Search for the cell housing the specified text and yield its [X, Y] center coordinate. 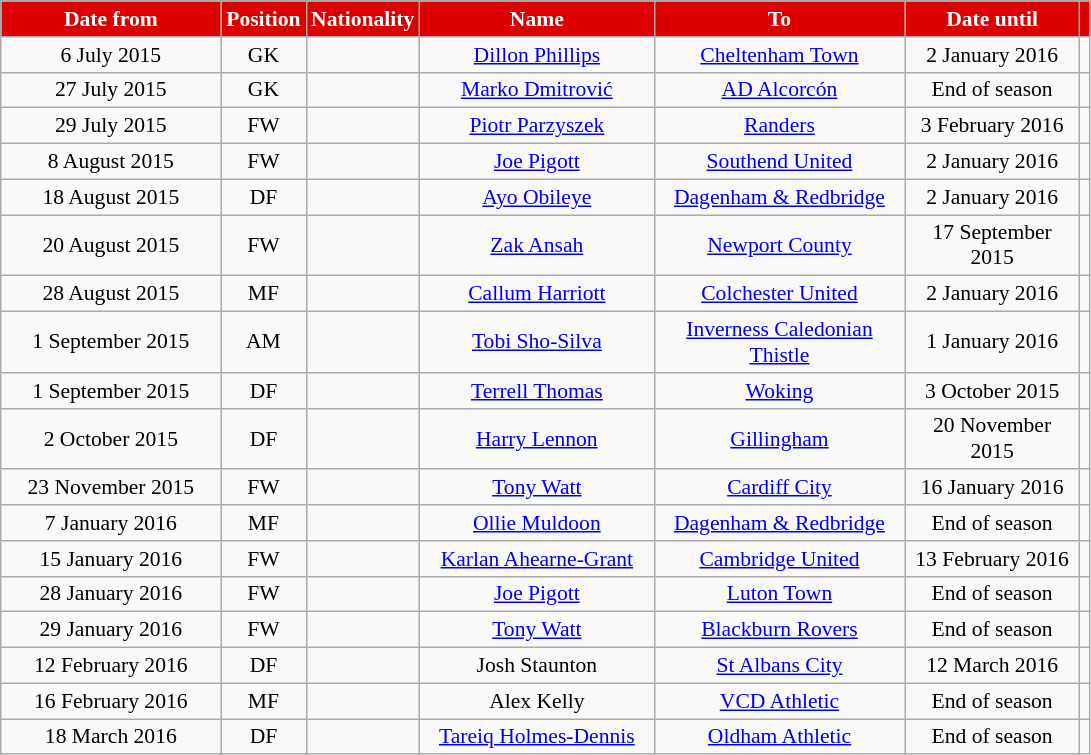
Oldham Athletic [779, 737]
VCD Athletic [779, 701]
Randers [779, 126]
Date until [992, 19]
6 July 2015 [111, 55]
29 July 2015 [111, 126]
AD Alcorcón [779, 90]
Luton Town [779, 594]
Blackburn Rovers [779, 630]
Tobi Sho-Silva [536, 342]
16 February 2016 [111, 701]
13 February 2016 [992, 559]
Cardiff City [779, 488]
3 February 2016 [992, 126]
7 January 2016 [111, 523]
28 August 2015 [111, 294]
1 January 2016 [992, 342]
Name [536, 19]
27 July 2015 [111, 90]
Harry Lennon [536, 438]
29 January 2016 [111, 630]
Marko Dmitrović [536, 90]
3 October 2015 [992, 391]
Newport County [779, 246]
23 November 2015 [111, 488]
18 August 2015 [111, 197]
17 September 2015 [992, 246]
Callum Harriott [536, 294]
12 March 2016 [992, 666]
AM [264, 342]
Zak Ansah [536, 246]
8 August 2015 [111, 162]
Colchester United [779, 294]
Nationality [362, 19]
Dillon Phillips [536, 55]
28 January 2016 [111, 594]
Ollie Muldoon [536, 523]
20 August 2015 [111, 246]
Inverness Caledonian Thistle [779, 342]
Cambridge United [779, 559]
16 January 2016 [992, 488]
Tareiq Holmes-Dennis [536, 737]
Date from [111, 19]
Terrell Thomas [536, 391]
Cheltenham Town [779, 55]
Ayo Obileye [536, 197]
20 November 2015 [992, 438]
Southend United [779, 162]
Gillingham [779, 438]
12 February 2016 [111, 666]
18 March 2016 [111, 737]
15 January 2016 [111, 559]
Woking [779, 391]
Alex Kelly [536, 701]
Josh Staunton [536, 666]
2 October 2015 [111, 438]
To [779, 19]
Position [264, 19]
St Albans City [779, 666]
Karlan Ahearne-Grant [536, 559]
Piotr Parzyszek [536, 126]
